Search for the cell housing the specified text and yield its (x, y) center coordinate. 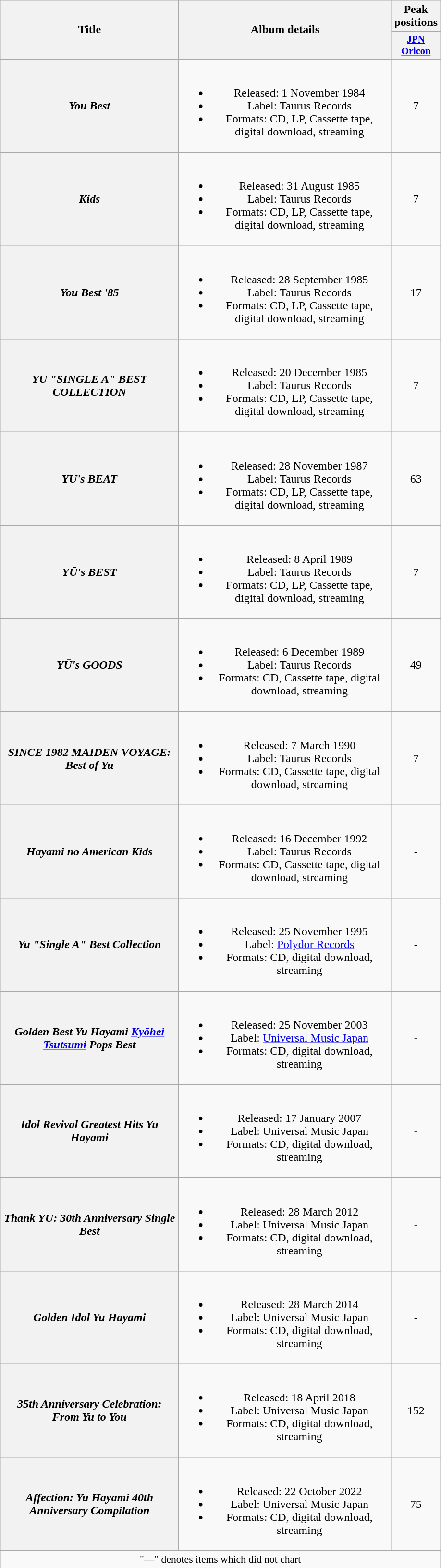
YŪ's BEAT (89, 479)
Released: 20 December 1985Label: Taurus RecordsFormats: CD, LP, Cassette tape, digital download, streaming (285, 386)
Released: 7 March 1990Label: Taurus RecordsFormats: CD, Cassette tape, digital download, streaming (285, 758)
Released: 25 November 1995Label: Polydor RecordsFormats: CD, digital download, streaming (285, 945)
35th Anniversary Celebration: From Yu to You (89, 1410)
Released: 18 April 2018Label: Universal Music JapanFormats: CD, digital download, streaming (285, 1410)
Released: 6 December 1989Label: Taurus RecordsFormats: CD, Cassette tape, digital download, streaming (285, 665)
49 (416, 665)
Affection: Yu Hayami 40th Anniversary Compilation (89, 1504)
You Best '85 (89, 292)
63 (416, 479)
152 (416, 1410)
Peak positions (416, 16)
Golden Best Yu Hayami Kyōhei Tsutsumi Pops Best (89, 1038)
Kids (89, 199)
Yu "Single A" Best Collection (89, 945)
Released: 28 September 1985Label: Taurus RecordsFormats: CD, LP, Cassette tape, digital download, streaming (285, 292)
Released: 8 April 1989Label: Taurus RecordsFormats: CD, LP, Cassette tape, digital download, streaming (285, 572)
Released: 25 November 2003Label: Universal Music JapanFormats: CD, digital download, streaming (285, 1038)
YŪ's GOODS (89, 665)
75 (416, 1504)
You Best (89, 106)
Idol Revival Greatest Hits Yu Hayami (89, 1131)
JPNOricon (416, 46)
Golden Idol Yu Hayami (89, 1317)
YŪ's BEST (89, 572)
Released: 28 March 2014Label: Universal Music JapanFormats: CD, digital download, streaming (285, 1317)
Released: 28 November 1987Label: Taurus RecordsFormats: CD, LP, Cassette tape, digital download, streaming (285, 479)
Released: 16 December 1992Label: Taurus RecordsFormats: CD, Cassette tape, digital download, streaming (285, 851)
"—" denotes items which did not chart (220, 1559)
Title (89, 30)
Released: 28 March 2012Label: Universal Music JapanFormats: CD, digital download, streaming (285, 1224)
17 (416, 292)
Released: 1 November 1984Label: Taurus RecordsFormats: CD, LP, Cassette tape, digital download, streaming (285, 106)
YU "SINGLE A" BEST COLLECTION (89, 386)
Hayami no American Kids (89, 851)
Released: 31 August 1985Label: Taurus RecordsFormats: CD, LP, Cassette tape, digital download, streaming (285, 199)
SINCE 1982 MAIDEN VOYAGE: Best of Yu (89, 758)
Released: 17 January 2007Label: Universal Music JapanFormats: CD, digital download, streaming (285, 1131)
Released: 22 October 2022Label: Universal Music JapanFormats: CD, digital download, streaming (285, 1504)
Thank YU: 30th Anniversary Single Best (89, 1224)
Album details (285, 30)
